Provide the [x, y] coordinate of the cell's center where the given text is located.  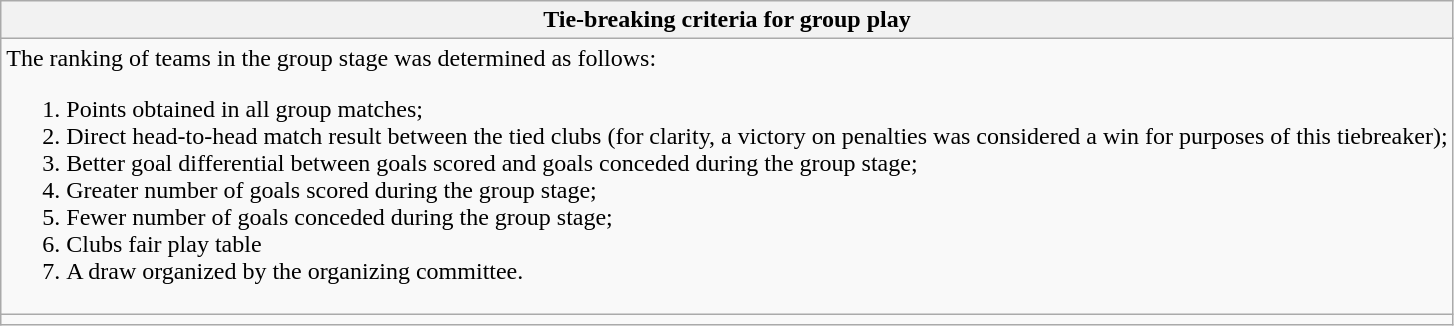
Tie-breaking criteria for group play [727, 20]
